Pinpoint the cell where the given text exists, returning its [x, y] midpoint coordinate. 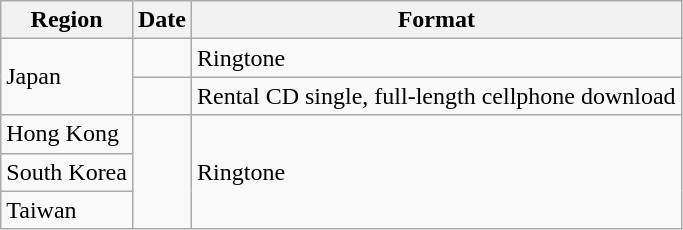
Region [67, 20]
Taiwan [67, 210]
South Korea [67, 172]
Rental CD single, full-length cellphone download [437, 96]
Japan [67, 77]
Date [162, 20]
Format [437, 20]
Hong Kong [67, 134]
